Determine the (x, y) coordinate at the center of the cell enclosing the given text.  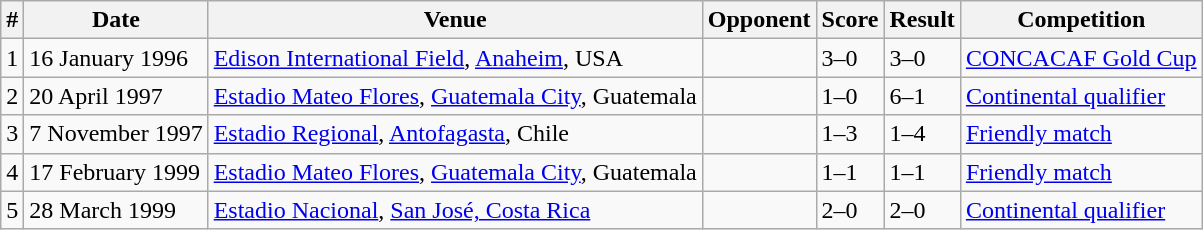
1–0 (850, 96)
Opponent (759, 20)
Venue (455, 20)
28 March 1999 (116, 210)
# (12, 20)
4 (12, 172)
Edison International Field, Anaheim, USA (455, 58)
Estadio Nacional, San José, Costa Rica (455, 210)
17 February 1999 (116, 172)
Competition (1081, 20)
Estadio Regional, Antofagasta, Chile (455, 134)
1–4 (922, 134)
Score (850, 20)
6–1 (922, 96)
3 (12, 134)
20 April 1997 (116, 96)
1 (12, 58)
7 November 1997 (116, 134)
16 January 1996 (116, 58)
2 (12, 96)
5 (12, 210)
1–3 (850, 134)
Date (116, 20)
Result (922, 20)
CONCACAF Gold Cup (1081, 58)
